Provide the [x, y] coordinate of the cell's center where the given text is located.  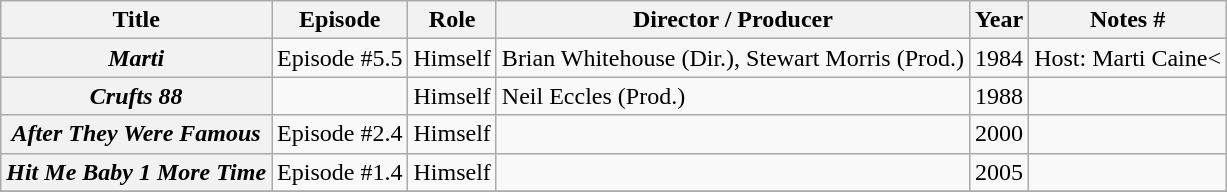
Title [136, 20]
Episode #1.4 [340, 172]
Director / Producer [732, 20]
Role [452, 20]
Brian Whitehouse (Dir.), Stewart Morris (Prod.) [732, 58]
Marti [136, 58]
Host: Marti Caine< [1128, 58]
1988 [1000, 96]
After They Were Famous [136, 134]
Hit Me Baby 1 More Time [136, 172]
Episode [340, 20]
2005 [1000, 172]
1984 [1000, 58]
Episode #5.5 [340, 58]
Notes # [1128, 20]
2000 [1000, 134]
Neil Eccles (Prod.) [732, 96]
Episode #2.4 [340, 134]
Year [1000, 20]
Crufts 88 [136, 96]
